Capture the cell that displays the provided text and extract its [x, y] central coordinate. 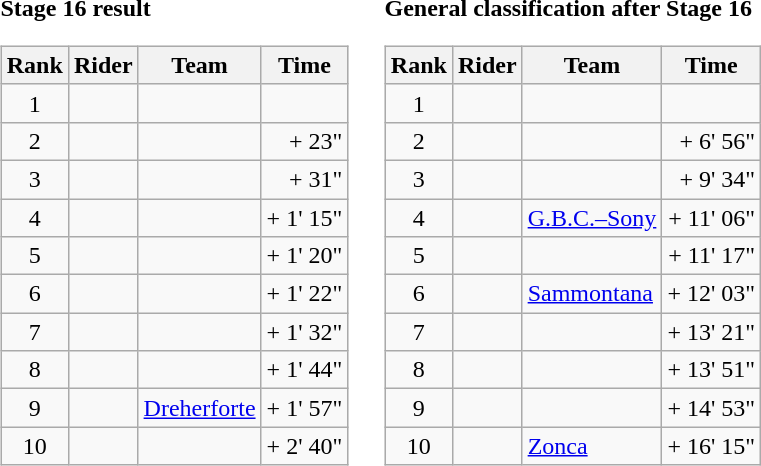
+ 16' 15" [712, 446]
+ 1' 22" [304, 294]
+ 1' 32" [304, 332]
+ 1' 57" [304, 408]
+ 9' 34" [712, 179]
+ 13' 21" [712, 332]
+ 12' 03" [712, 294]
+ 2' 40" [304, 446]
+ 11' 06" [712, 217]
Sammontana [592, 294]
+ 1' 20" [304, 256]
+ 14' 53" [712, 408]
+ 1' 15" [304, 217]
+ 6' 56" [712, 141]
+ 13' 51" [712, 370]
+ 1' 44" [304, 370]
+ 31" [304, 179]
Zonca [592, 446]
+ 23" [304, 141]
Dreherforte [200, 408]
G.B.C.–Sony [592, 217]
+ 11' 17" [712, 256]
